Find where the given text appears and provide that cell's center as (x, y) coordinate. 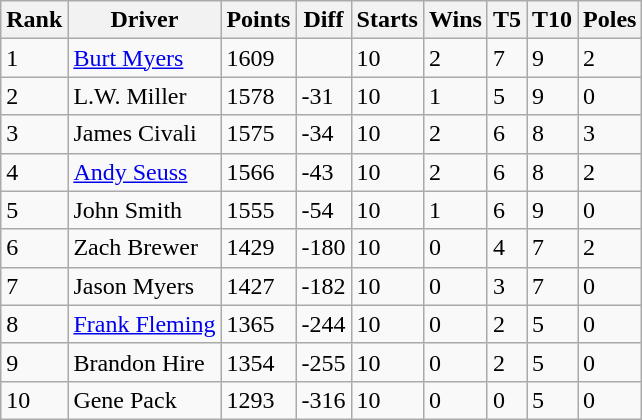
Brandon Hire (144, 362)
-54 (324, 210)
1365 (258, 324)
Rank (34, 20)
1427 (258, 286)
-316 (324, 400)
Diff (324, 20)
James Civali (144, 134)
1354 (258, 362)
-34 (324, 134)
1555 (258, 210)
L.W. Miller (144, 96)
Poles (610, 20)
Points (258, 20)
Wins (455, 20)
-31 (324, 96)
John Smith (144, 210)
1578 (258, 96)
T10 (552, 20)
Gene Pack (144, 400)
Andy Seuss (144, 172)
Starts (387, 20)
Zach Brewer (144, 248)
-244 (324, 324)
1566 (258, 172)
1429 (258, 248)
1575 (258, 134)
T5 (506, 20)
1293 (258, 400)
Driver (144, 20)
-43 (324, 172)
Jason Myers (144, 286)
1609 (258, 58)
-255 (324, 362)
-180 (324, 248)
Burt Myers (144, 58)
-182 (324, 286)
Frank Fleming (144, 324)
